Provide the (X, Y) coordinate of the cell's center where the given text is located.  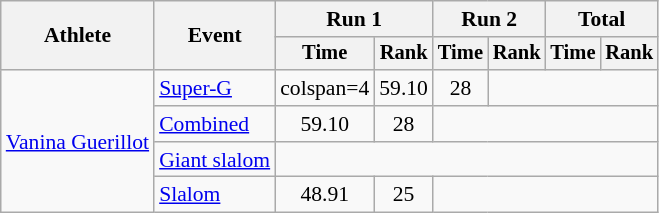
Athlete (78, 36)
Combined (214, 124)
48.91 (324, 195)
Run 2 (489, 19)
Super-G (214, 88)
Giant slalom (214, 160)
Event (214, 36)
Total (601, 19)
Slalom (214, 195)
colspan=4 (324, 88)
Run 1 (354, 19)
25 (404, 195)
Vanina Guerillot (78, 141)
